Identify which cell holds the provided text, then report its [x, y] central coordinate. 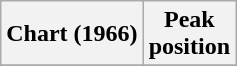
Peakposition [189, 34]
Chart (1966) [72, 34]
